Return (x, y) of the center of cell containing provided text 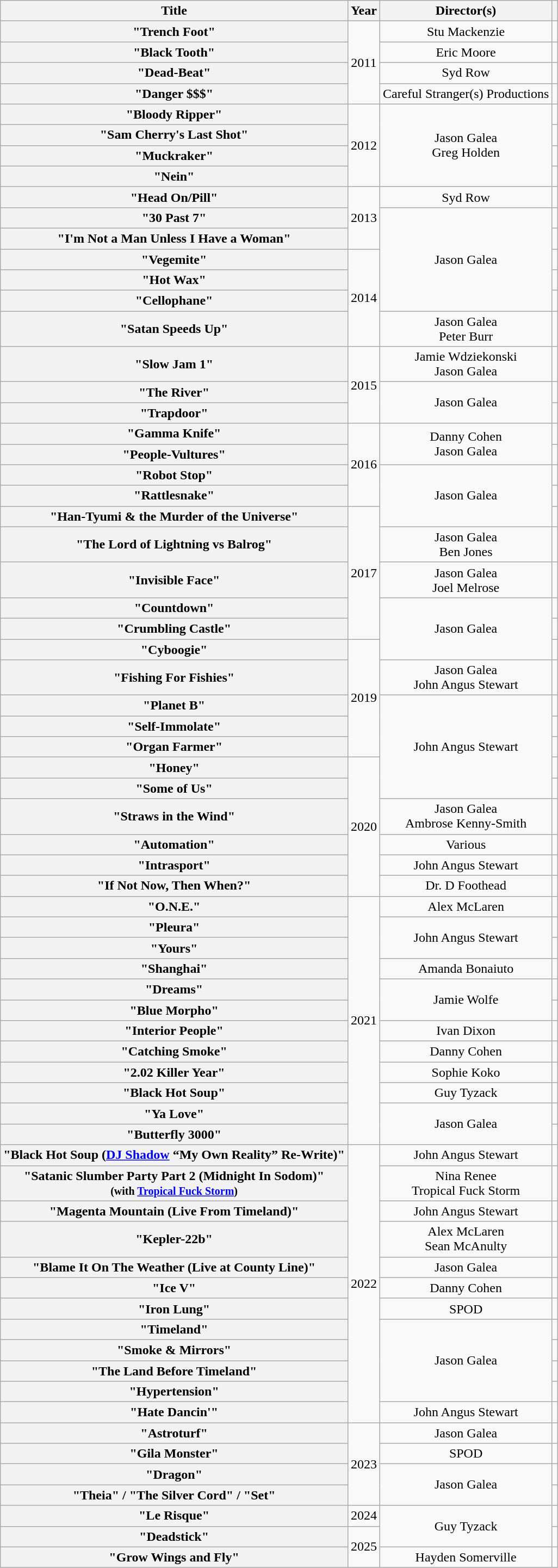
2017 (363, 572)
Jason GaleaJoel Melrose (466, 580)
"Trench Foot" (174, 32)
Amanda Bonaiuto (466, 968)
"Gamma Knife" (174, 434)
"Invisible Face" (174, 580)
2024 (363, 1516)
Jamie Wolfe (466, 999)
"Grow Wings and Fly" (174, 1557)
Stu Mackenzie (466, 32)
"Theia" / "The Silver Cord" / "Set" (174, 1495)
Jason GaleaGreg Holden (466, 145)
2020 (363, 827)
"The Land Before Timeland" (174, 1371)
"Nein" (174, 176)
Jamie WdziekonskiJason Galea (466, 365)
"Deadstick" (174, 1536)
"Head On/Pill" (174, 197)
"Interior People" (174, 1031)
Eric Moore (466, 52)
"Dead-Beat" (174, 73)
2025 (363, 1547)
"Robot Stop" (174, 475)
"Ya Love" (174, 1114)
"Trapdoor" (174, 413)
"Satanic Slumber Party Part 2 (Midnight In Sodom)"(with Tropical Fuck Storm) (174, 1183)
"Butterfly 3000" (174, 1134)
"Fishing For Fishies" (174, 678)
"Self-Immolate" (174, 726)
"Pleura" (174, 927)
"Hate Dancin'" (174, 1412)
"Honey" (174, 768)
"Cyboogie" (174, 649)
Careful Stranger(s) Productions (466, 94)
"Danger $$$" (174, 94)
2016 (363, 465)
"Bloody Ripper" (174, 114)
"Yours" (174, 948)
2021 (363, 1021)
"Black Tooth" (174, 52)
"Hot Wax" (174, 280)
"Countdown" (174, 608)
2015 (363, 385)
2012 (363, 145)
"O.N.E." (174, 906)
"Intrasport" (174, 865)
"Smoke & Mirrors" (174, 1350)
Various (466, 844)
"Vegemite" (174, 260)
Ivan Dixon (466, 1031)
Hayden Somerville (466, 1557)
"People-Vultures" (174, 454)
"Rattlesnake" (174, 496)
2023 (363, 1464)
Dr. D Foothead (466, 886)
"Sam Cherry's Last Shot" (174, 135)
"Straws in the Wind" (174, 816)
Jason GaleaJohn Angus Stewart (466, 678)
"Astroturf" (174, 1433)
"Cellophane" (174, 301)
"Magenta Mountain (Live From Timeland)" (174, 1211)
"Planet B" (174, 706)
Jason GaleaAmbrose Kenny-Smith (466, 816)
"Hypertension" (174, 1392)
2022 (363, 1284)
Director(s) (466, 11)
Danny CohenJason Galea (466, 444)
"Blue Morpho" (174, 1010)
Alex McLaren (466, 906)
Title (174, 11)
"Han-Tyumi & the Murder of the Universe" (174, 516)
"Iron Lung" (174, 1308)
Jason GaleaPeter Burr (466, 329)
Sophie Koko (466, 1072)
"2.02 Killer Year" (174, 1072)
"If Not Now, Then When?" (174, 886)
"Dragon" (174, 1474)
"Gila Monster" (174, 1454)
"Dreams" (174, 989)
2013 (363, 218)
"Satan Speeds Up" (174, 329)
"Le Risque" (174, 1516)
2014 (363, 298)
Year (363, 11)
Nina ReneeTropical Fuck Storm (466, 1183)
"Black Hot Soup (DJ Shadow “My Own Reality” Re-Write)" (174, 1155)
Alex McLarenSean McAnulty (466, 1239)
"30 Past 7" (174, 218)
"Blame It On The Weather (Live at County Line)" (174, 1267)
2019 (363, 697)
"Muckraker" (174, 156)
"The Lord of Lightning vs Balrog" (174, 544)
"Shanghai" (174, 968)
"Ice V" (174, 1288)
"Some of Us" (174, 788)
"Crumbling Castle" (174, 628)
"I'm Not a Man Unless I Have a Woman" (174, 238)
"Black Hot Soup" (174, 1093)
2011 (363, 63)
"Slow Jam 1" (174, 365)
"Catching Smoke" (174, 1052)
"Kepler-22b" (174, 1239)
"The River" (174, 392)
"Organ Farmer" (174, 747)
"Timeland" (174, 1329)
Jason GaleaBen Jones (466, 544)
"Automation" (174, 844)
